For the text-containing cell, return its midpoint in (x, y) coordinate format. 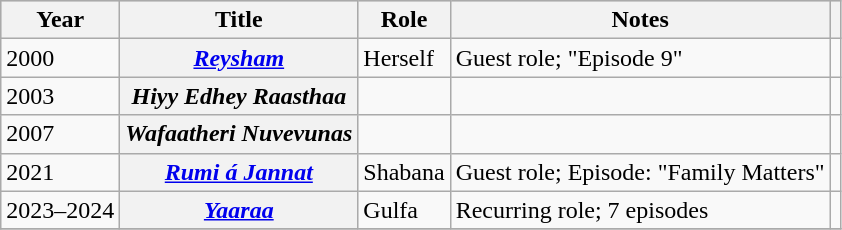
Reysham (239, 58)
Wafaatheri Nuvevunas (239, 134)
Gulfa (404, 210)
Guest role; Episode: "Family Matters" (640, 172)
Herself (404, 58)
2003 (60, 96)
2000 (60, 58)
Hiyy Edhey Raasthaa (239, 96)
Title (239, 20)
Year (60, 20)
Recurring role; 7 episodes (640, 210)
2021 (60, 172)
2023–2024 (60, 210)
Yaaraa (239, 210)
Shabana (404, 172)
Notes (640, 20)
Rumi á Jannat (239, 172)
Guest role; "Episode 9" (640, 58)
2007 (60, 134)
Role (404, 20)
